Return the [X, Y] coordinate for the center point of the cell that contains the specified text.  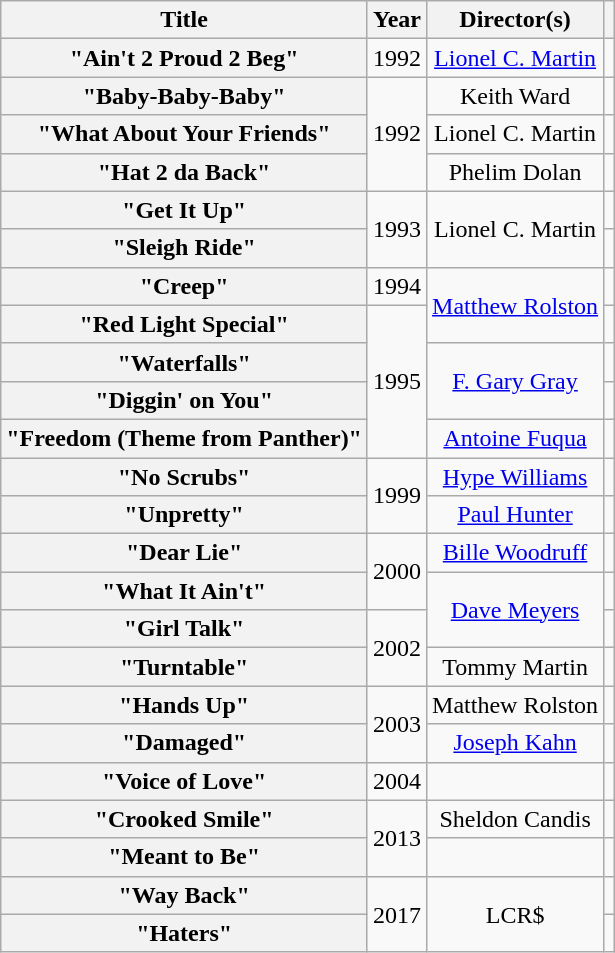
"Red Light Special" [184, 324]
2004 [396, 781]
"Hat 2 da Back" [184, 172]
"Crooked Smile" [184, 819]
2017 [396, 914]
"Get It Up" [184, 210]
"Ain't 2 Proud 2 Beg" [184, 58]
Antoine Fuqua [516, 438]
LCR$ [516, 914]
"Girl Talk" [184, 629]
2002 [396, 648]
Paul Hunter [516, 515]
"Voice of Love" [184, 781]
Year [396, 20]
Hype Williams [516, 477]
Dave Meyers [516, 610]
2003 [396, 724]
"Hands Up" [184, 705]
2000 [396, 572]
Sheldon Candis [516, 819]
Joseph Kahn [516, 743]
"What It Ain't" [184, 591]
"What About Your Friends" [184, 134]
"Damaged" [184, 743]
1995 [396, 381]
"Sleigh Ride" [184, 248]
"Unpretty" [184, 515]
F. Gary Gray [516, 381]
"Way Back" [184, 895]
Bille Woodruff [516, 553]
Title [184, 20]
1994 [396, 286]
"Freedom (Theme from Panther)" [184, 438]
"Turntable" [184, 667]
Phelim Dolan [516, 172]
"No Scrubs" [184, 477]
"Meant to Be" [184, 857]
"Dear Lie" [184, 553]
1999 [396, 496]
Director(s) [516, 20]
"Diggin' on You" [184, 400]
2013 [396, 838]
"Haters" [184, 933]
"Creep" [184, 286]
Tommy Martin [516, 667]
"Baby-Baby-Baby" [184, 96]
1993 [396, 229]
Keith Ward [516, 96]
"Waterfalls" [184, 362]
